Search for the cell housing the specified text and yield its (x, y) center coordinate. 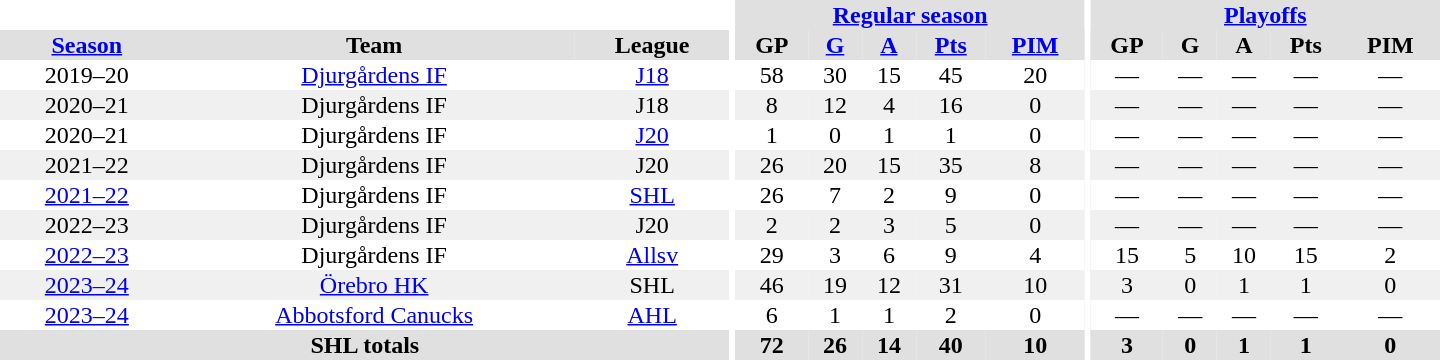
AHL (652, 315)
45 (951, 75)
30 (835, 75)
72 (772, 345)
16 (951, 105)
Abbotsford Canucks (374, 315)
7 (835, 195)
46 (772, 285)
14 (889, 345)
2019–20 (87, 75)
League (652, 45)
SHL totals (365, 345)
Regular season (910, 15)
40 (951, 345)
Playoffs (1266, 15)
Allsv (652, 255)
19 (835, 285)
Örebro HK (374, 285)
31 (951, 285)
35 (951, 165)
Season (87, 45)
29 (772, 255)
Team (374, 45)
58 (772, 75)
